Provide the [x, y] coordinate of the cell's center where the given text is located.  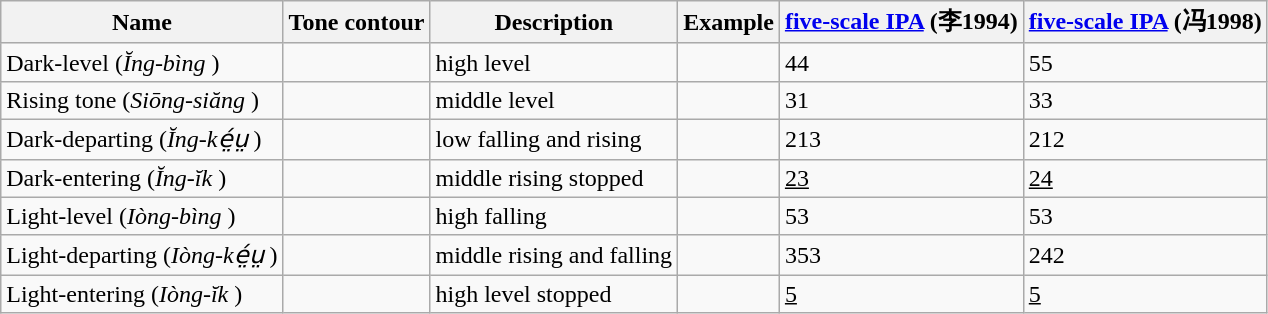
high level stopped [554, 294]
Rising tone (Siōng-siăng ) [142, 100]
Light-departing (Iòng-ké̤ṳ ) [142, 255]
33 [1145, 100]
five-scale IPA (冯1998) [1145, 22]
Dark-entering (Ĭng-ĭk ) [142, 178]
Description [554, 22]
Tone contour [356, 22]
23 [901, 178]
Light-entering (Iòng-ĭk ) [142, 294]
24 [1145, 178]
high level [554, 62]
middle rising and falling [554, 255]
31 [901, 100]
low falling and rising [554, 139]
353 [901, 255]
44 [901, 62]
Example [729, 22]
high falling [554, 216]
Light-level (Iòng-bìng ) [142, 216]
55 [1145, 62]
Name [142, 22]
213 [901, 139]
five-scale IPA (李1994) [901, 22]
212 [1145, 139]
Dark-level (Ĭng-bìng ) [142, 62]
242 [1145, 255]
Dark-departing (Ĭng-ké̤ṳ ) [142, 139]
middle rising stopped [554, 178]
middle level [554, 100]
